Extract the [x, y] coordinate from the center of the cell holding the provided text.  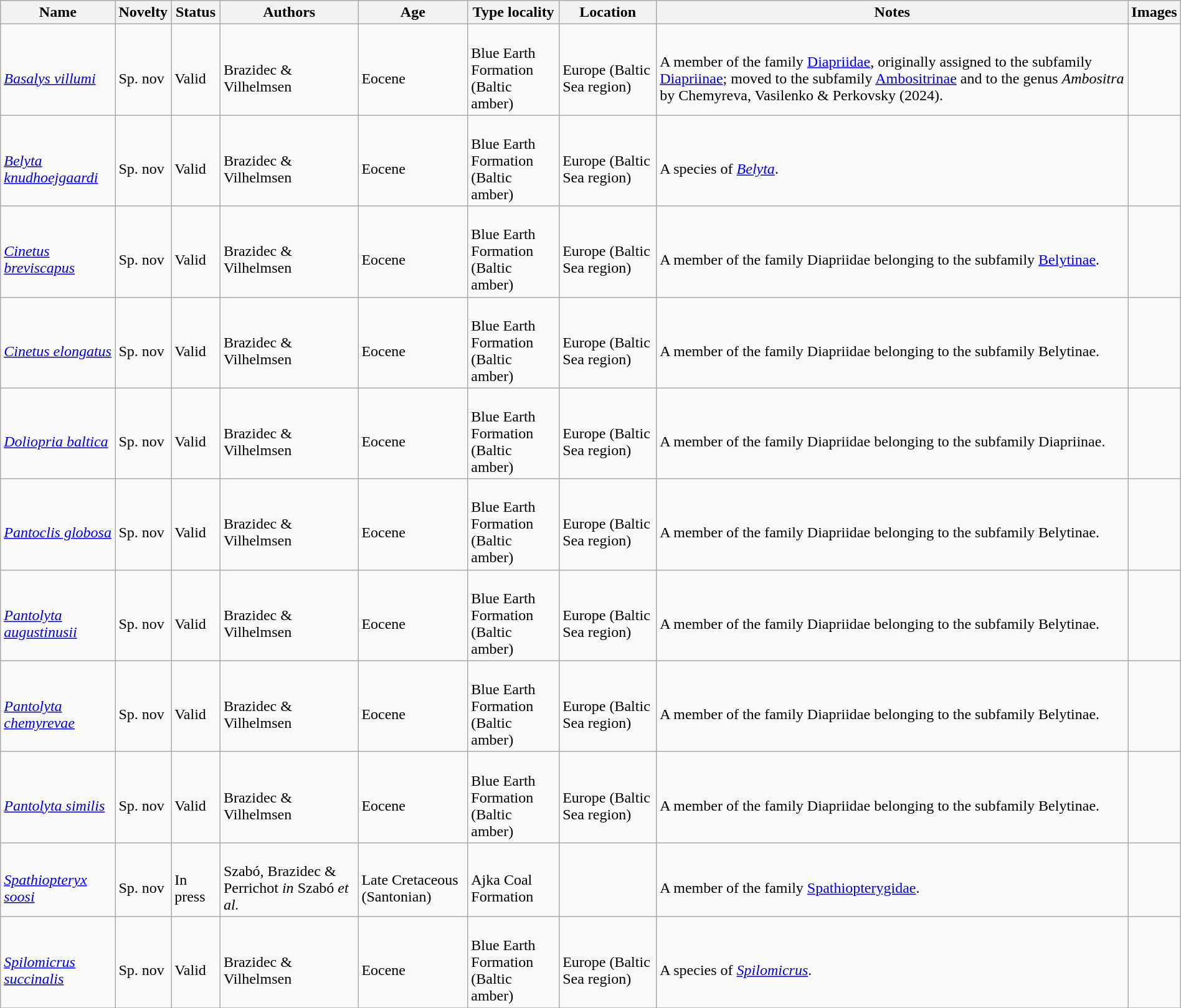
Cinetus elongatus [58, 342]
A species of Spilomicrus. [892, 962]
Spathiopteryx soosi [58, 879]
Spilomicrus succinalis [58, 962]
Doliopria baltica [58, 433]
A member of the family Diapriidae belonging to the subfamily Diapriinae. [892, 433]
Pantolyta augustinusii [58, 615]
Pantoclis globosa [58, 524]
Notes [892, 12]
Basalys villumi [58, 70]
Name [58, 12]
A species of Belyta. [892, 161]
In press [196, 879]
Ajka Coal Formation [513, 879]
Images [1154, 12]
Novelty [143, 12]
Age [413, 12]
Authors [289, 12]
Cinetus breviscapus [58, 252]
A member of the family Spathiopterygidae. [892, 879]
Belyta knudhoejgaardi [58, 161]
Status [196, 12]
Location [608, 12]
Pantolyta similis [58, 797]
Pantolyta chemyrevae [58, 706]
Type locality [513, 12]
Late Cretaceous (Santonian) [413, 879]
Szabó, Brazidec & Perrichot in Szabó et al. [289, 879]
